Return the [x, y] coordinate for the center point of the cell that contains the specified text.  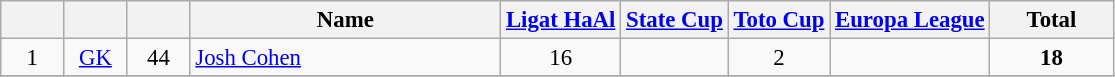
1 [32, 58]
Toto Cup [779, 20]
2 [779, 58]
Ligat HaAl [561, 20]
44 [158, 58]
Josh Cohen [346, 58]
16 [561, 58]
State Cup [674, 20]
Name [346, 20]
Europa League [910, 20]
GK [96, 58]
Total [1052, 20]
18 [1052, 58]
